Extract the (X, Y) coordinate from the center of the cell holding the provided text.  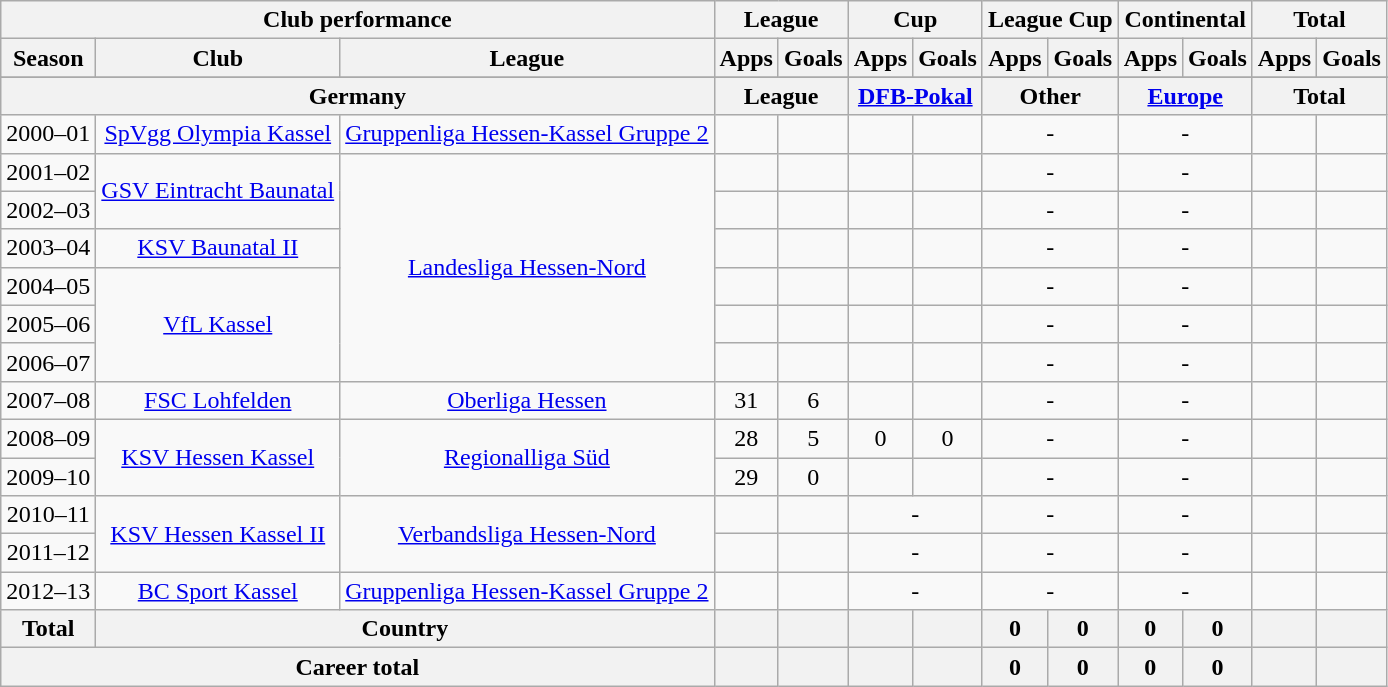
Germany (358, 96)
28 (746, 438)
Verbandsliga Hessen-Nord (527, 534)
6 (813, 400)
Landesliga Hessen-Nord (527, 267)
5 (813, 438)
VfL Kassel (218, 324)
League Cup (1050, 20)
2010–11 (48, 515)
2005–06 (48, 324)
Club (218, 58)
Europe (1185, 96)
2009–10 (48, 477)
2002–03 (48, 210)
Club performance (358, 20)
Regionalliga Süd (527, 457)
29 (746, 477)
2000–01 (48, 134)
31 (746, 400)
Season (48, 58)
BC Sport Kassel (218, 591)
FSC Lohfelden (218, 400)
DFB-Pokal (915, 96)
2001–02 (48, 172)
2008–09 (48, 438)
Other (1050, 96)
2012–13 (48, 591)
KSV Hessen Kassel (218, 457)
SpVgg Olympia Kassel (218, 134)
2007–08 (48, 400)
KSV Baunatal II (218, 248)
Cup (915, 20)
Oberliga Hessen (527, 400)
Career total (358, 667)
KSV Hessen Kassel II (218, 534)
Continental (1185, 20)
2003–04 (48, 248)
2006–07 (48, 362)
GSV Eintracht Baunatal (218, 191)
2011–12 (48, 553)
2004–05 (48, 286)
Country (405, 629)
